Return (X, Y) of the center of cell containing provided text 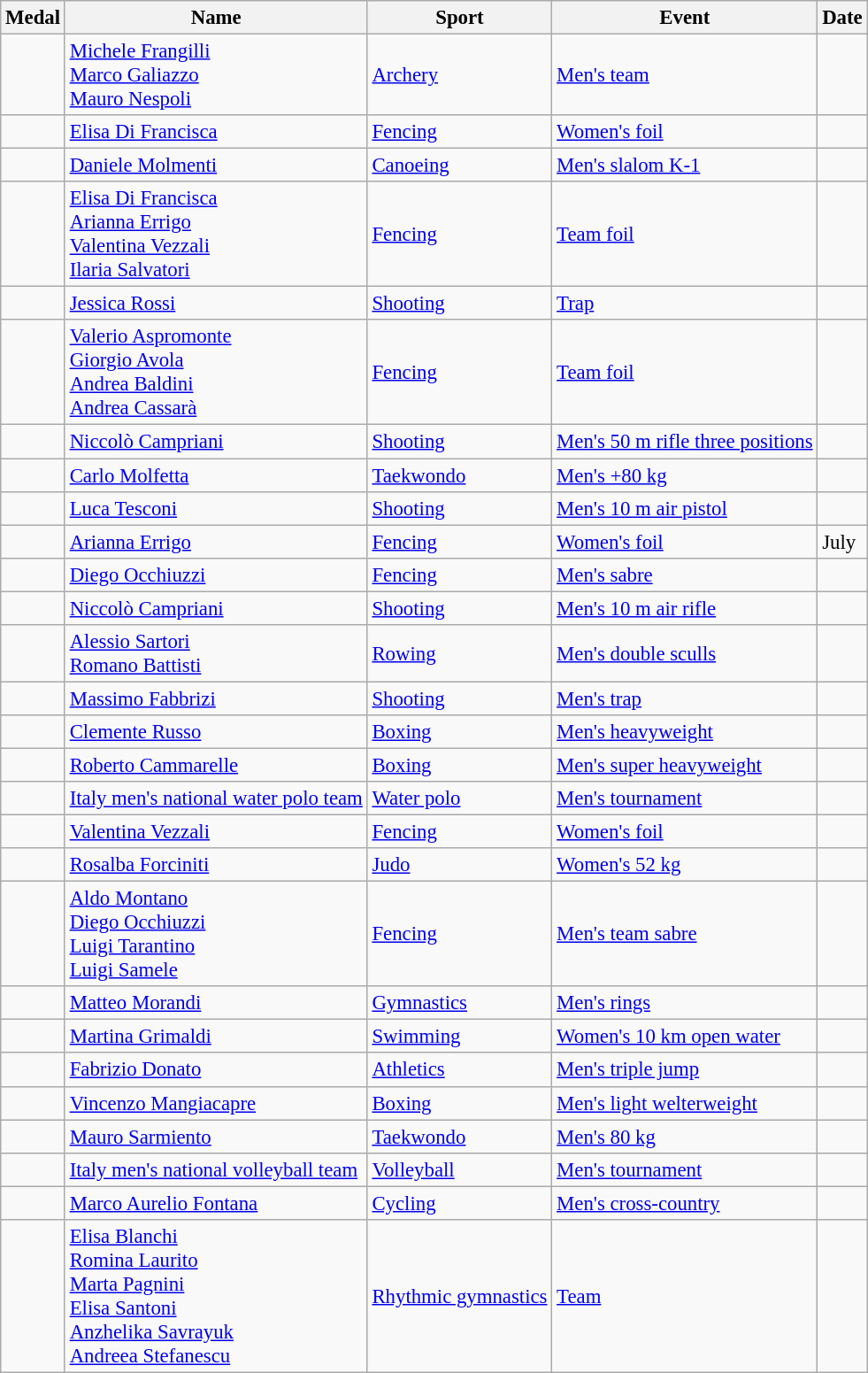
Rhythmic gymnastics (460, 1296)
Men's light welterweight (685, 1103)
Mauro Sarmiento (216, 1137)
Gymnastics (460, 1003)
Diego Occhiuzzi (216, 575)
Clemente Russo (216, 732)
Michele FrangilliMarco GaliazzoMauro Nespoli (216, 75)
Rowing (460, 653)
Men's 50 m rifle three positions (685, 442)
Men's team sabre (685, 935)
Cycling (460, 1203)
Canoeing (460, 166)
Men's slalom K-1 (685, 166)
Daniele Molmenti (216, 166)
Archery (460, 75)
Trap (685, 304)
Men's rings (685, 1003)
Athletics (460, 1070)
Women's 52 kg (685, 865)
Men's +80 kg (685, 475)
Men's sabre (685, 575)
Elisa Di Francisca (216, 132)
Men's cross-country (685, 1203)
Carlo Molfetta (216, 475)
Massimo Fabbrizi (216, 698)
Men's super heavyweight (685, 765)
Valentina Vezzali (216, 832)
Matteo Morandi (216, 1003)
Men's 10 m air rifle (685, 608)
Men's heavyweight (685, 732)
Water polo (460, 798)
Swimming (460, 1037)
Volleyball (460, 1169)
Luca Tesconi (216, 508)
Team (685, 1296)
Men's 10 m air pistol (685, 508)
Alessio SartoriRomano Battisti (216, 653)
Men's team (685, 75)
Jessica Rossi (216, 304)
Elisa BlanchiRomina LauritoMarta PagniniElisa SantoniAnzhelika SavrayukAndreea Stefanescu (216, 1296)
Medal (34, 18)
Martina Grimaldi (216, 1037)
July (842, 542)
Men's triple jump (685, 1070)
Fabrizio Donato (216, 1070)
Valerio AspromonteGiorgio AvolaAndrea BaldiniAndrea Cassarà (216, 374)
Judo (460, 865)
Italy men's national volleyball team (216, 1169)
Name (216, 18)
Elisa Di FranciscaArianna ErrigoValentina VezzaliIlaria Salvatori (216, 234)
Marco Aurelio Fontana (216, 1203)
Italy men's national water polo team (216, 798)
Rosalba Forciniti (216, 865)
Roberto Cammarelle (216, 765)
Date (842, 18)
Event (685, 18)
Men's trap (685, 698)
Women's 10 km open water (685, 1037)
Aldo MontanoDiego OcchiuzziLuigi TarantinoLuigi Samele (216, 935)
Vincenzo Mangiacapre (216, 1103)
Arianna Errigo (216, 542)
Sport (460, 18)
Men's 80 kg (685, 1137)
Men's double sculls (685, 653)
